Provide the (x, y) coordinate of the cell's center where the given text is located.  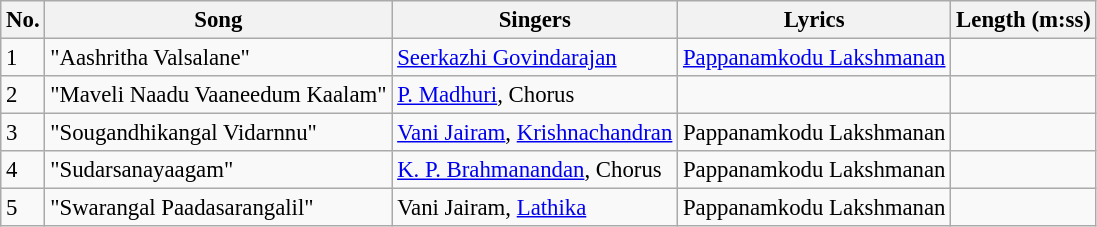
"Sougandhikangal Vidarnnu" (218, 133)
Lyrics (814, 20)
"Swarangal Paadasarangalil" (218, 208)
P. Madhuri, Chorus (535, 95)
K. P. Brahmanandan, Chorus (535, 170)
5 (23, 208)
1 (23, 58)
Seerkazhi Govindarajan (535, 58)
"Maveli Naadu Vaaneedum Kaalam" (218, 95)
Vani Jairam, Lathika (535, 208)
Length (m:ss) (1024, 20)
No. (23, 20)
Vani Jairam, Krishnachandran (535, 133)
3 (23, 133)
2 (23, 95)
Song (218, 20)
4 (23, 170)
"Sudarsanayaagam" (218, 170)
Singers (535, 20)
"Aashritha Valsalane" (218, 58)
